Pinpoint the cell where the given text exists, returning its (x, y) midpoint coordinate. 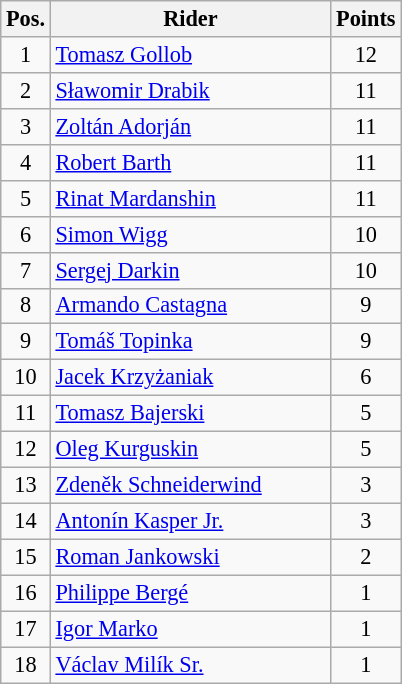
Václav Milík Sr. (190, 665)
Armando Castagna (190, 306)
Tomasz Gollob (190, 55)
Sergej Darkin (190, 270)
Antonín Kasper Jr. (190, 521)
Simon Wigg (190, 234)
14 (26, 521)
Robert Barth (190, 162)
Tomáš Topinka (190, 342)
18 (26, 665)
Roman Jankowski (190, 557)
Tomasz Bajerski (190, 414)
16 (26, 593)
Jacek Krzyżaniak (190, 378)
Philippe Bergé (190, 593)
Oleg Kurguskin (190, 450)
17 (26, 629)
Rinat Mardanshin (190, 198)
13 (26, 485)
Sławomir Drabik (190, 90)
Rider (190, 19)
15 (26, 557)
Igor Marko (190, 629)
Points (366, 19)
Zdeněk Schneiderwind (190, 485)
4 (26, 162)
8 (26, 306)
Zoltán Adorján (190, 126)
Pos. (26, 19)
7 (26, 270)
